Detect which cell encompasses the target text, then output its (X, Y) center coordinate. 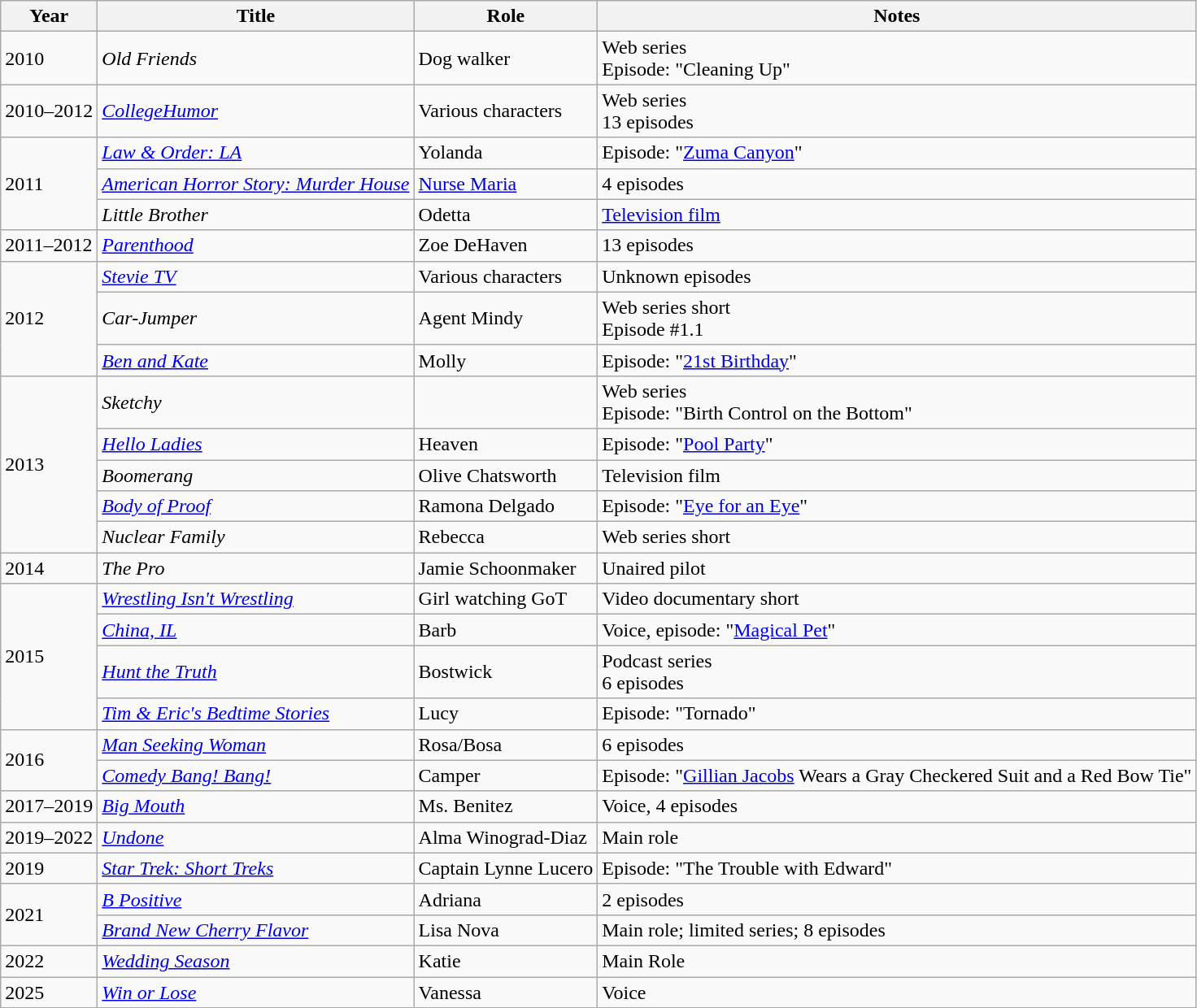
Web series13 episodes (897, 111)
Rebecca (506, 537)
2019–2022 (49, 837)
4 episodes (897, 184)
Heaven (506, 444)
Web series shortEpisode #1.1 (897, 319)
Notes (897, 16)
Alma Winograd-Diaz (506, 837)
Vanessa (506, 993)
Wedding Season (255, 961)
Molly (506, 360)
2017–2019 (49, 806)
Voice, 4 episodes (897, 806)
Law & Order: LA (255, 153)
Main role; limited series; 8 episodes (897, 930)
2022 (49, 961)
Episode: "The Trouble with Edward" (897, 868)
Yolanda (506, 153)
Jamie Schoonmaker (506, 568)
Title (255, 16)
Lisa Nova (506, 930)
2021 (49, 915)
Bostwick (506, 671)
American Horror Story: Murder House (255, 184)
Voice, episode: "Magical Pet" (897, 630)
Episode: "Tornado" (897, 714)
B Positive (255, 899)
Ben and Kate (255, 360)
Brand New Cherry Flavor (255, 930)
Boomerang (255, 476)
Voice (897, 993)
2012 (49, 319)
Video documentary short (897, 599)
Adriana (506, 899)
Unknown episodes (897, 276)
2015 (49, 657)
Girl watching GoT (506, 599)
2016 (49, 760)
Hunt the Truth (255, 671)
Unaired pilot (897, 568)
Tim & Eric's Bedtime Stories (255, 714)
2 episodes (897, 899)
Car-Jumper (255, 319)
Body of Proof (255, 506)
6 episodes (897, 745)
Captain Lynne Lucero (506, 868)
Odetta (506, 215)
Rosa/Bosa (506, 745)
Wrestling Isn't Wrestling (255, 599)
13 episodes (897, 245)
Main role (897, 837)
Man Seeking Woman (255, 745)
Parenthood (255, 245)
Star Trek: Short Treks (255, 868)
Undone (255, 837)
Episode: "Pool Party" (897, 444)
Olive Chatsworth (506, 476)
Web seriesEpisode: "Cleaning Up" (897, 59)
Stevie TV (255, 276)
Ramona Delgado (506, 506)
Web seriesEpisode: "Birth Control on the Bottom" (897, 402)
Year (49, 16)
2013 (49, 463)
Web series short (897, 537)
2014 (49, 568)
2019 (49, 868)
Episode: "Eye for an Eye" (897, 506)
Old Friends (255, 59)
Lucy (506, 714)
Podcast series6 episodes (897, 671)
Ms. Benitez (506, 806)
Comedy Bang! Bang! (255, 776)
Episode: "21st Birthday" (897, 360)
Win or Lose (255, 993)
Barb (506, 630)
2010–2012 (49, 111)
Main Role (897, 961)
Camper (506, 776)
Dog walker (506, 59)
2010 (49, 59)
Episode: "Gillian Jacobs Wears a Gray Checkered Suit and a Red Bow Tie" (897, 776)
2011–2012 (49, 245)
2011 (49, 184)
Big Mouth (255, 806)
Role (506, 16)
Nuclear Family (255, 537)
Zoe DeHaven (506, 245)
Nurse Maria (506, 184)
Hello Ladies (255, 444)
CollegeHumor (255, 111)
2025 (49, 993)
Sketchy (255, 402)
China, IL (255, 630)
Little Brother (255, 215)
The Pro (255, 568)
Agent Mindy (506, 319)
Episode: "Zuma Canyon" (897, 153)
Katie (506, 961)
